Return [X, Y] of the center of cell containing provided text 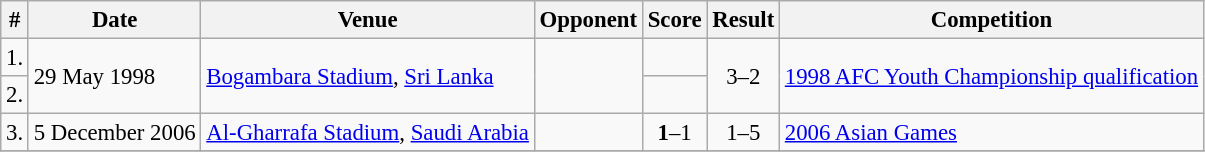
Result [744, 20]
Al-Gharrafa Stadium, Saudi Arabia [368, 133]
Date [114, 20]
Bogambara Stadium, Sri Lanka [368, 76]
# [15, 20]
5 December 2006 [114, 133]
Opponent [588, 20]
2006 Asian Games [992, 133]
29 May 1998 [114, 76]
Venue [368, 20]
1. [15, 58]
2. [15, 95]
3. [15, 133]
Score [674, 20]
1–1 [674, 133]
1998 AFC Youth Championship qualification [992, 76]
1–5 [744, 133]
Competition [992, 20]
3–2 [744, 76]
